From the cell containing the given text, extract its center point as [X, Y] coordinate. 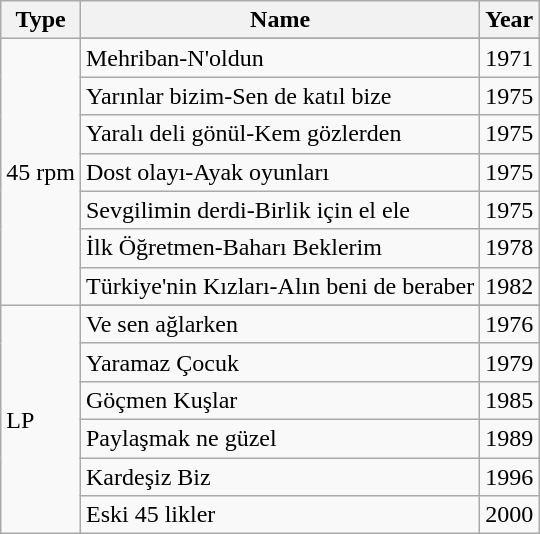
Yarınlar bizim-Sen de katıl bize [280, 96]
Sevgilimin derdi-Birlik için el ele [280, 210]
Name [280, 20]
1982 [510, 286]
Ve sen ağlarken [280, 324]
Yaramaz Çocuk [280, 362]
1985 [510, 400]
Type [41, 20]
Kardeşiz Biz [280, 477]
Paylaşmak ne güzel [280, 438]
2000 [510, 515]
45 rpm [41, 172]
İlk Öğretmen-Baharı Beklerim [280, 248]
1971 [510, 58]
Year [510, 20]
Türkiye'nin Kızları-Alın beni de beraber [280, 286]
1979 [510, 362]
1976 [510, 324]
1989 [510, 438]
1996 [510, 477]
Mehriban-N'oldun [280, 58]
Dost olayı-Ayak oyunları [280, 172]
Yaralı deli gönül-Kem gözlerden [280, 134]
LP [41, 419]
1978 [510, 248]
Göçmen Kuşlar [280, 400]
Eski 45 likler [280, 515]
